Scan for the cell matching the given text and deliver its (x, y) coordinate at center. 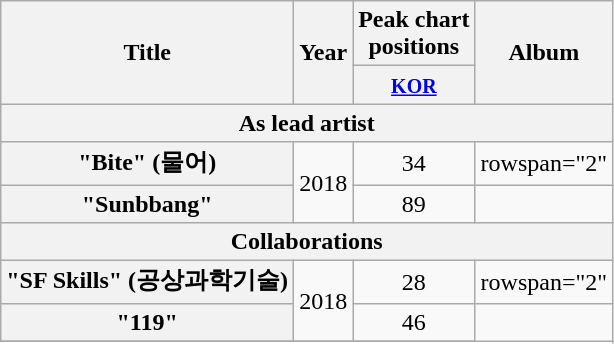
As lead artist (307, 123)
Peak chart positions (414, 34)
"SF Skills" (공상과학기술) (148, 282)
34 (414, 164)
Collaborations (307, 242)
89 (414, 203)
Title (148, 52)
Album (544, 52)
"Bite" (물어) (148, 164)
"119" (148, 322)
KOR (414, 85)
46 (414, 322)
"Sunbbang" (148, 203)
Year (324, 52)
28 (414, 282)
